Extract the [x, y] coordinate from the center of the cell holding the provided text.  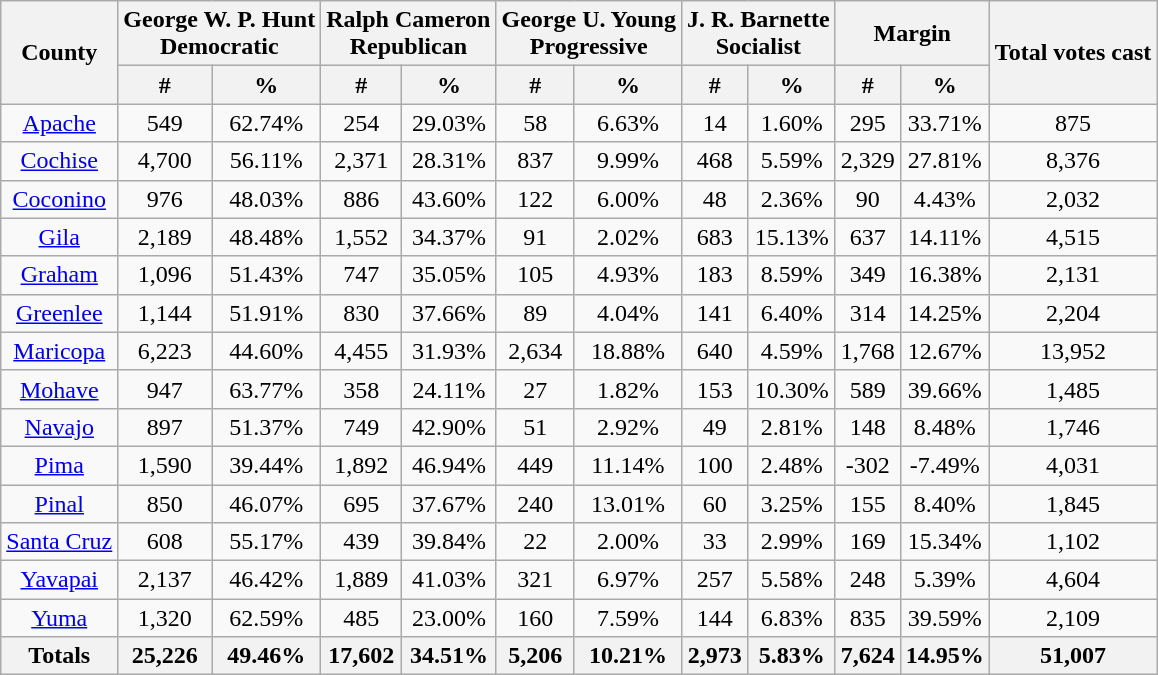
100 [714, 465]
14.11% [944, 237]
23.00% [449, 618]
39.59% [944, 618]
830 [362, 313]
49 [714, 427]
153 [714, 389]
28.31% [449, 161]
4,031 [1073, 465]
7.59% [628, 618]
2,131 [1073, 275]
35.05% [449, 275]
240 [535, 503]
4,515 [1073, 237]
1,845 [1073, 503]
1,552 [362, 237]
254 [362, 123]
12.67% [944, 351]
Graham [60, 275]
6,223 [165, 351]
14.25% [944, 313]
295 [868, 123]
2.99% [792, 542]
141 [714, 313]
22 [535, 542]
10.21% [628, 656]
13,952 [1073, 351]
33.71% [944, 123]
Santa Cruz [60, 542]
1,102 [1073, 542]
90 [868, 199]
2,032 [1073, 199]
257 [714, 580]
183 [714, 275]
7,624 [868, 656]
Maricopa [60, 351]
58 [535, 123]
8.48% [944, 427]
55.17% [266, 542]
1.82% [628, 389]
89 [535, 313]
1.60% [792, 123]
2.81% [792, 427]
14 [714, 123]
2,634 [535, 351]
16.38% [944, 275]
62.74% [266, 123]
549 [165, 123]
1,892 [362, 465]
1,320 [165, 618]
J. R. BarnetteSocialist [758, 34]
39.44% [266, 465]
5.83% [792, 656]
51.91% [266, 313]
886 [362, 199]
27 [535, 389]
Yavapai [60, 580]
31.93% [449, 351]
875 [1073, 123]
George W. P. HuntDemocratic [220, 34]
122 [535, 199]
18.88% [628, 351]
5.58% [792, 580]
51 [535, 427]
947 [165, 389]
749 [362, 427]
51,007 [1073, 656]
8.40% [944, 503]
850 [165, 503]
6.83% [792, 618]
2.02% [628, 237]
Greenlee [60, 313]
37.66% [449, 313]
2,204 [1073, 313]
Total votes cast [1073, 52]
2.92% [628, 427]
29.03% [449, 123]
358 [362, 389]
248 [868, 580]
2.36% [792, 199]
Ralph CameronRepublican [408, 34]
48.03% [266, 199]
24.11% [449, 389]
6.40% [792, 313]
46.42% [266, 580]
15.34% [944, 542]
Gila [60, 237]
Pima [60, 465]
Yuma [60, 618]
-302 [868, 465]
34.51% [449, 656]
439 [362, 542]
13.01% [628, 503]
56.11% [266, 161]
43.60% [449, 199]
314 [868, 313]
144 [714, 618]
4,700 [165, 161]
91 [535, 237]
747 [362, 275]
2,371 [362, 161]
Cochise [60, 161]
6.00% [628, 199]
468 [714, 161]
2,137 [165, 580]
4.93% [628, 275]
155 [868, 503]
2.48% [792, 465]
42.90% [449, 427]
60 [714, 503]
Margin [912, 34]
897 [165, 427]
1,144 [165, 313]
8,376 [1073, 161]
49.46% [266, 656]
33 [714, 542]
-7.49% [944, 465]
14.95% [944, 656]
6.63% [628, 123]
2,973 [714, 656]
25,226 [165, 656]
148 [868, 427]
2,329 [868, 161]
51.37% [266, 427]
Mohave [60, 389]
62.59% [266, 618]
27.81% [944, 161]
63.77% [266, 389]
1,096 [165, 275]
51.43% [266, 275]
3.25% [792, 503]
44.60% [266, 351]
5.39% [944, 580]
37.67% [449, 503]
4,604 [1073, 580]
Apache [60, 123]
George U. YoungProgressive [589, 34]
15.13% [792, 237]
1,485 [1073, 389]
Navajo [60, 427]
County [60, 52]
48.48% [266, 237]
349 [868, 275]
Totals [60, 656]
4.59% [792, 351]
41.03% [449, 580]
34.37% [449, 237]
976 [165, 199]
9.99% [628, 161]
2.00% [628, 542]
Pinal [60, 503]
608 [165, 542]
1,889 [362, 580]
449 [535, 465]
2,189 [165, 237]
4.43% [944, 199]
160 [535, 618]
640 [714, 351]
39.84% [449, 542]
589 [868, 389]
10.30% [792, 389]
835 [868, 618]
4.04% [628, 313]
485 [362, 618]
695 [362, 503]
6.97% [628, 580]
17,602 [362, 656]
5.59% [792, 161]
1,768 [868, 351]
39.66% [944, 389]
837 [535, 161]
5,206 [535, 656]
Coconino [60, 199]
321 [535, 580]
48 [714, 199]
46.07% [266, 503]
169 [868, 542]
683 [714, 237]
11.14% [628, 465]
46.94% [449, 465]
2,109 [1073, 618]
1,746 [1073, 427]
8.59% [792, 275]
1,590 [165, 465]
637 [868, 237]
105 [535, 275]
4,455 [362, 351]
